Capture the cell that displays the provided text and extract its [x, y] central coordinate. 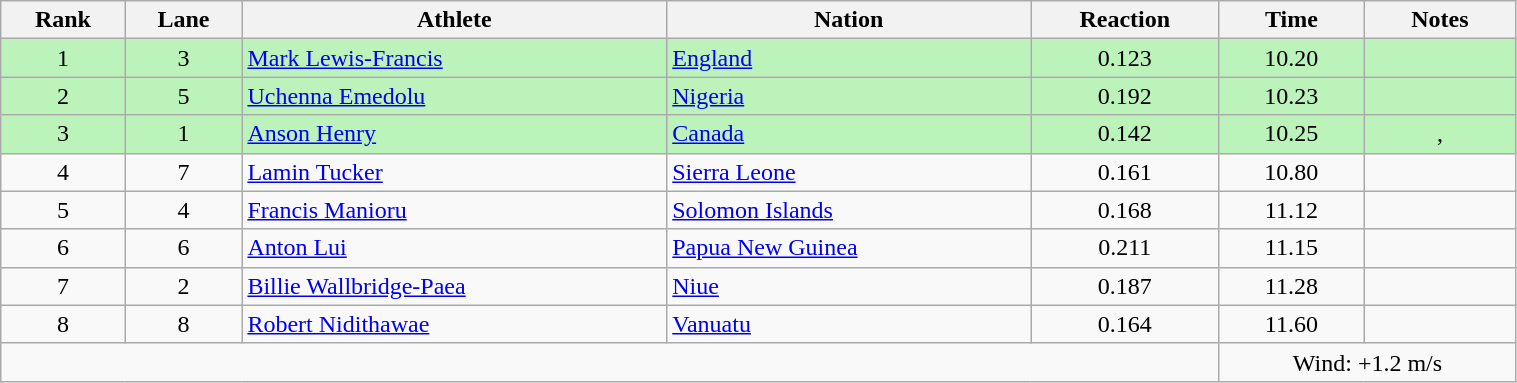
Niue [849, 286]
11.60 [1292, 324]
10.23 [1292, 96]
0.142 [1124, 134]
10.25 [1292, 134]
Reaction [1124, 20]
0.192 [1124, 96]
Time [1292, 20]
Francis Manioru [454, 210]
0.168 [1124, 210]
Canada [849, 134]
Lamin Tucker [454, 172]
Lane [184, 20]
11.12 [1292, 210]
Mark Lewis-Francis [454, 58]
10.80 [1292, 172]
Anson Henry [454, 134]
Wind: +1.2 m/s [1368, 362]
Robert Nidithawae [454, 324]
11.28 [1292, 286]
Vanuatu [849, 324]
England [849, 58]
Rank [63, 20]
0.187 [1124, 286]
0.211 [1124, 248]
Anton Lui [454, 248]
Nigeria [849, 96]
10.20 [1292, 58]
Sierra Leone [849, 172]
0.123 [1124, 58]
0.161 [1124, 172]
, [1440, 134]
Athlete [454, 20]
Uchenna Emedolu [454, 96]
11.15 [1292, 248]
Billie Wallbridge-Paea [454, 286]
Solomon Islands [849, 210]
0.164 [1124, 324]
Papua New Guinea [849, 248]
Notes [1440, 20]
Nation [849, 20]
